Capture the cell that displays the provided text and extract its (x, y) central coordinate. 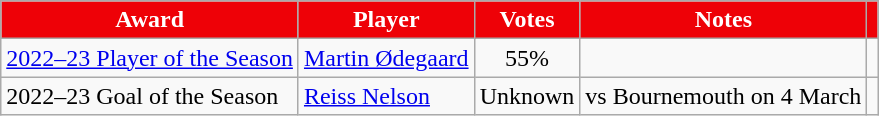
Award (150, 20)
Player (386, 20)
Martin Ødegaard (386, 58)
55% (527, 58)
vs Bournemouth on 4 March (724, 96)
2022–23 Player of the Season (150, 58)
Notes (724, 20)
2022–23 Goal of the Season (150, 96)
Unknown (527, 96)
Votes (527, 20)
Reiss Nelson (386, 96)
